Determine the [x, y] coordinate at the center of the cell enclosing the given text.  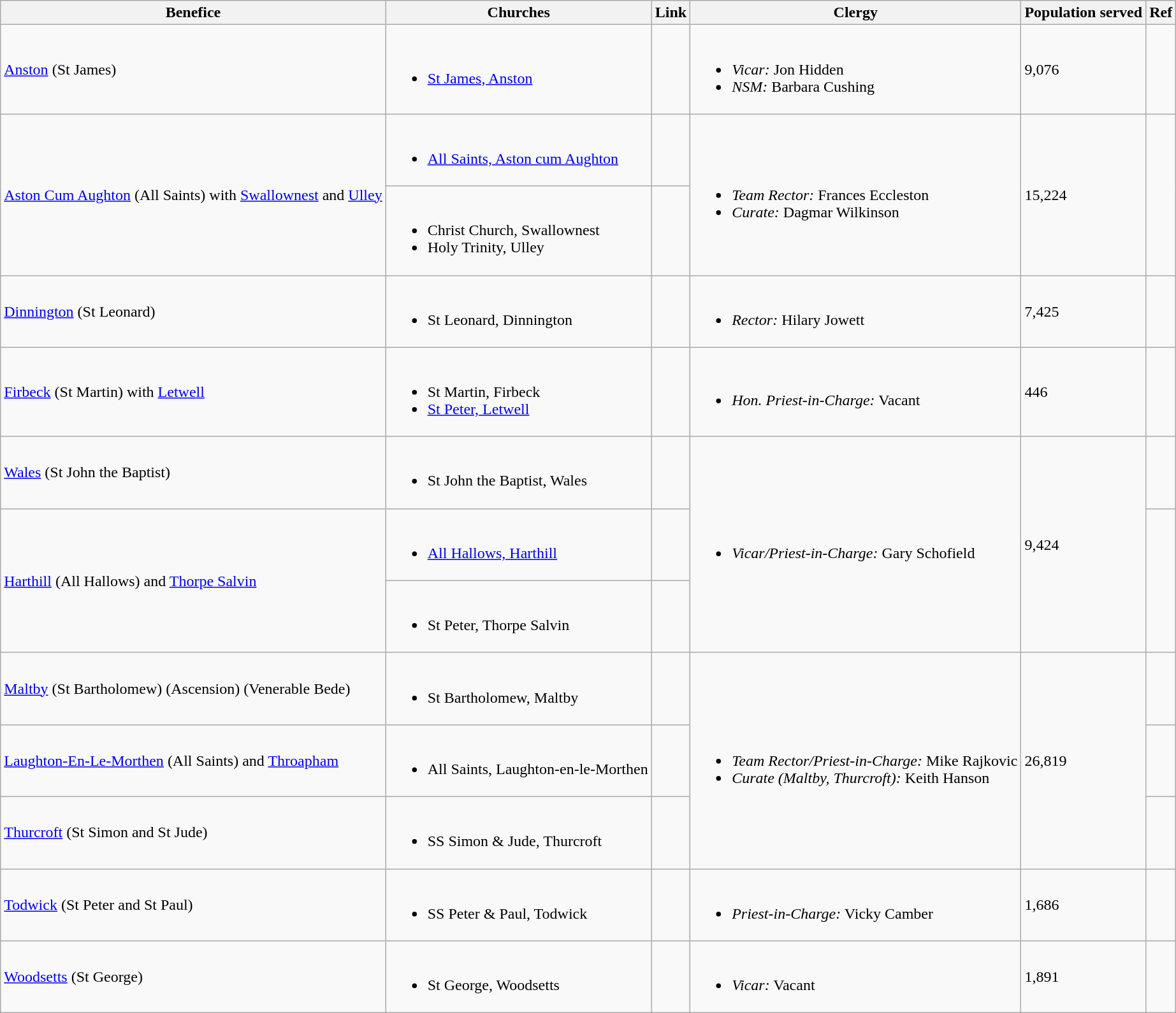
Link [671, 13]
Dinnington (St Leonard) [193, 311]
Anston (St James) [193, 69]
All Hallows, Harthill [519, 544]
SS Peter & Paul, Todwick [519, 905]
Firbeck (St Martin) with Letwell [193, 392]
Hon. Priest-in-Charge: Vacant [855, 392]
Population served [1084, 13]
All Saints, Laughton-en-le-Morthen [519, 761]
Ref [1161, 13]
St Peter, Thorpe Salvin [519, 617]
Harthill (All Hallows) and Thorpe Salvin [193, 580]
Priest-in-Charge: Vicky Camber [855, 905]
9,424 [1084, 544]
St Martin, FirbeckSt Peter, Letwell [519, 392]
26,819 [1084, 761]
Woodsetts (St George) [193, 977]
SS Simon & Jude, Thurcroft [519, 832]
St Bartholomew, Maltby [519, 688]
St James, Anston [519, 69]
Todwick (St Peter and St Paul) [193, 905]
15,224 [1084, 195]
Rector: Hilary Jowett [855, 311]
St George, Woodsetts [519, 977]
9,076 [1084, 69]
Benefice [193, 13]
Thurcroft (St Simon and St Jude) [193, 832]
Clergy [855, 13]
St John the Baptist, Wales [519, 473]
All Saints, Aston cum Aughton [519, 150]
Vicar: Vacant [855, 977]
Churches [519, 13]
446 [1084, 392]
7,425 [1084, 311]
Team Rector: Frances EcclestonCurate: Dagmar Wilkinson [855, 195]
Maltby (St Bartholomew) (Ascension) (Venerable Bede) [193, 688]
Aston Cum Aughton (All Saints) with Swallownest and Ulley [193, 195]
Wales (St John the Baptist) [193, 473]
1,686 [1084, 905]
Team Rector/Priest-in-Charge: Mike RajkovicCurate (Maltby, Thurcroft): Keith Hanson [855, 761]
Vicar/Priest-in-Charge: Gary Schofield [855, 544]
Laughton-En-Le-Morthen (All Saints) and Throapham [193, 761]
1,891 [1084, 977]
Christ Church, SwallownestHoly Trinity, Ulley [519, 231]
St Leonard, Dinnington [519, 311]
Vicar: Jon HiddenNSM: Barbara Cushing [855, 69]
